Identify which cell holds the provided text, then report its [x, y] central coordinate. 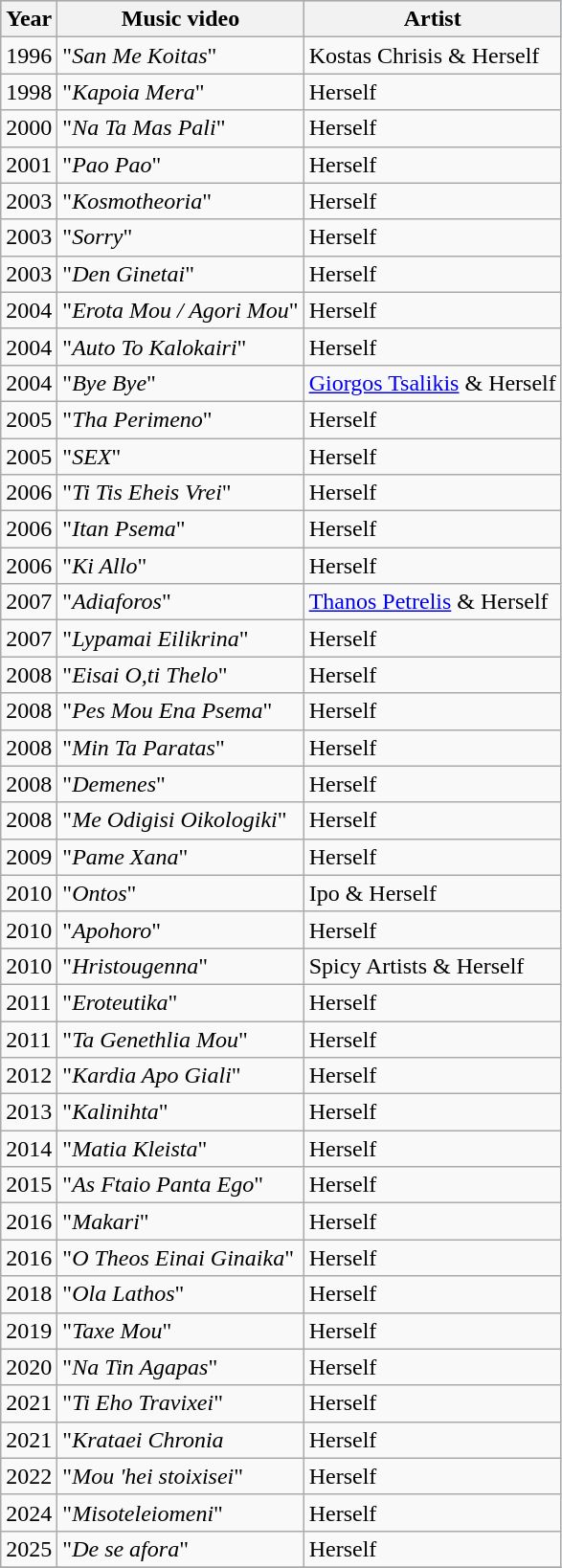
"Sorry" [180, 237]
"Pame Xana" [180, 857]
"De se afora" [180, 1549]
"Lypamai Eilikrina" [180, 638]
"Adiaforos" [180, 602]
"Ki Allo" [180, 566]
"Misoteleiomeni" [180, 1512]
"Eroteutika" [180, 1002]
"Me Odigisi Oikologiki" [180, 820]
Artist [433, 19]
2001 [29, 165]
"Hristougenna" [180, 966]
"SEX" [180, 457]
Giorgos Tsalikis & Herself [433, 383]
"Ta Genethlia Mou" [180, 1039]
"As Ftaio Panta Ego" [180, 1185]
"Eisai O,ti Thelo" [180, 675]
"Tha Perimeno" [180, 419]
"Na Tin Agapas" [180, 1367]
2014 [29, 1149]
Kostas Chrisis & Herself [433, 56]
"Demenes" [180, 784]
"Ti Eho Travixei" [180, 1403]
"Makari" [180, 1221]
"Krataei Chronia [180, 1440]
1998 [29, 92]
"San Me Koitas" [180, 56]
2000 [29, 128]
"Pao Pao" [180, 165]
2018 [29, 1294]
2022 [29, 1476]
"O Theos Einai Ginaika" [180, 1258]
"Ti Tis Eheis Vrei" [180, 493]
Spicy Artists & Herself [433, 966]
"Kapoia Mera" [180, 92]
"Ola Lathos" [180, 1294]
"Ontos" [180, 893]
2015 [29, 1185]
2020 [29, 1367]
Music video [180, 19]
1996 [29, 56]
2024 [29, 1512]
"Itan Psema" [180, 529]
"Mou 'hei stoixisei" [180, 1476]
2025 [29, 1549]
"Na Ta Mas Pali" [180, 128]
Thanos Petrelis & Herself [433, 602]
"Apohoro" [180, 930]
"Pes Mou Ena Psema" [180, 711]
2013 [29, 1112]
Year [29, 19]
"Taxe Mou" [180, 1331]
"Min Ta Paratas" [180, 748]
"Kardia Apo Giali" [180, 1076]
2012 [29, 1076]
Ipo & Herself [433, 893]
2009 [29, 857]
"Matia Kleista" [180, 1149]
"Bye Bye" [180, 383]
"Kosmotheoria" [180, 201]
"Kalinihta" [180, 1112]
"Auto To Kalokairi" [180, 347]
2019 [29, 1331]
"Erota Mou / Agori Mou" [180, 310]
"Den Ginetai" [180, 274]
